Return the (X, Y) coordinate for the center point of the cell that contains the specified text.  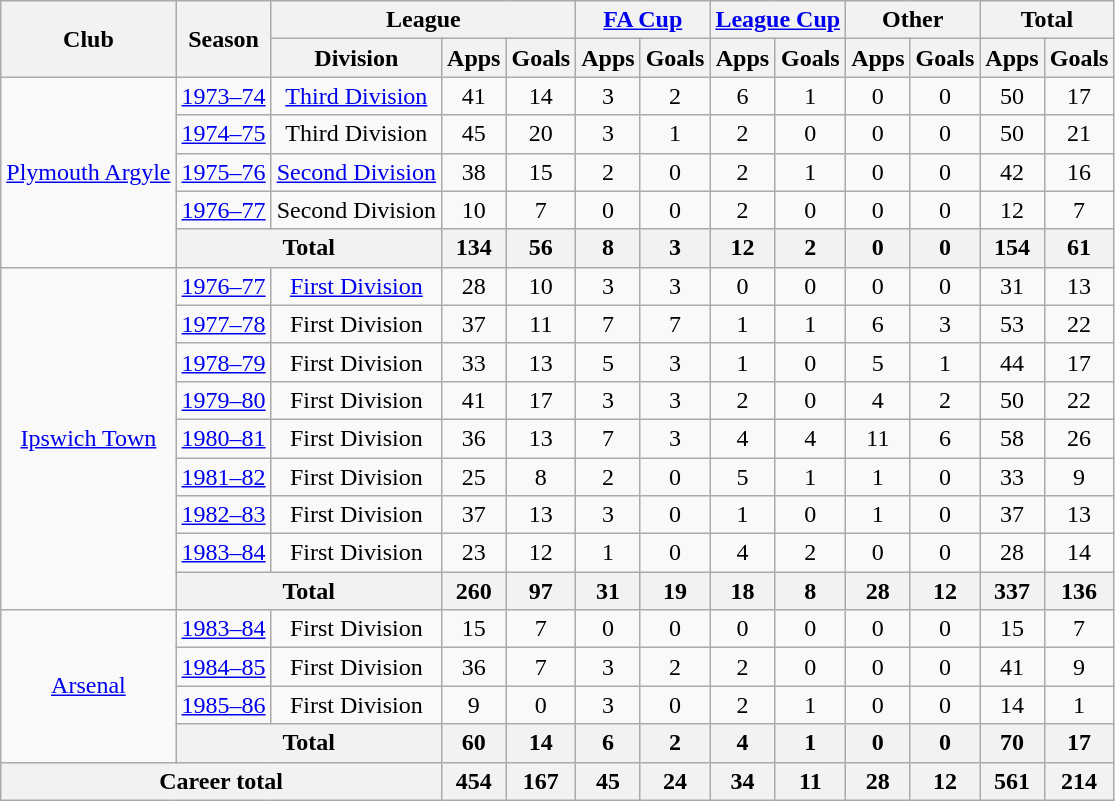
Arsenal (88, 686)
20 (541, 134)
70 (1012, 743)
Season (224, 39)
154 (1012, 248)
454 (474, 781)
260 (474, 591)
56 (541, 248)
561 (1012, 781)
61 (1079, 248)
League (424, 20)
Career total (222, 781)
214 (1079, 781)
1984–85 (224, 667)
42 (1012, 172)
16 (1079, 172)
1975–76 (224, 172)
26 (1079, 438)
18 (742, 591)
Ipswich Town (88, 438)
38 (474, 172)
1979–80 (224, 400)
Plymouth Argyle (88, 172)
1980–81 (224, 438)
136 (1079, 591)
58 (1012, 438)
Other (913, 20)
167 (541, 781)
25 (474, 477)
60 (474, 743)
19 (675, 591)
FA Cup (643, 20)
Division (356, 58)
97 (541, 591)
23 (474, 553)
337 (1012, 591)
1974–75 (224, 134)
1982–83 (224, 515)
1973–74 (224, 96)
34 (742, 781)
1977–78 (224, 324)
53 (1012, 324)
1981–82 (224, 477)
1978–79 (224, 362)
League Cup (778, 20)
44 (1012, 362)
24 (675, 781)
Club (88, 39)
1985–86 (224, 705)
134 (474, 248)
21 (1079, 134)
